Search for the cell housing the specified text and yield its [x, y] center coordinate. 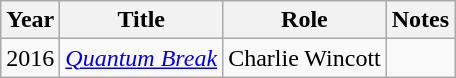
Title [142, 20]
Role [305, 20]
2016 [30, 58]
Year [30, 20]
Charlie Wincott [305, 58]
Notes [420, 20]
Quantum Break [142, 58]
